Identify which cell holds the provided text, then report its (x, y) central coordinate. 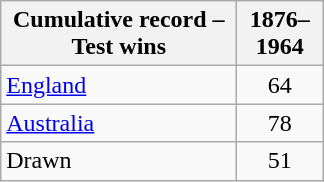
Drawn (119, 161)
Cumulative record – Test wins (119, 34)
64 (280, 85)
England (119, 85)
51 (280, 161)
Australia (119, 123)
78 (280, 123)
1876–1964 (280, 34)
